Provide the [X, Y] coordinate of the cell's center where the given text is located.  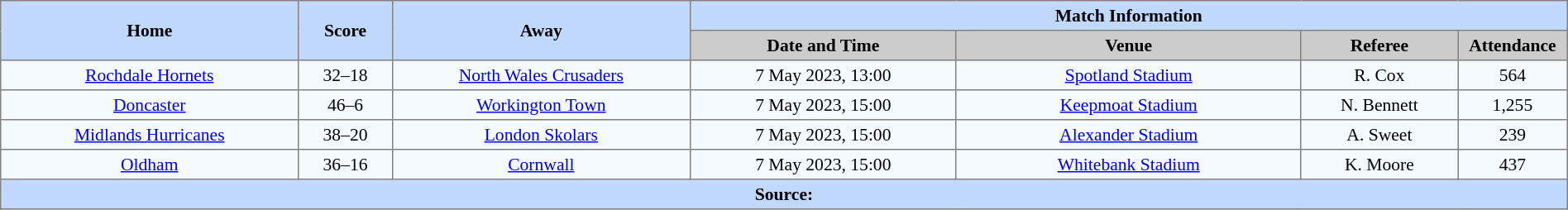
Source: [784, 194]
437 [1513, 165]
R. Cox [1379, 75]
Attendance [1513, 45]
North Wales Crusaders [541, 75]
38–20 [346, 135]
Score [346, 31]
Doncaster [150, 105]
Cornwall [541, 165]
Workington Town [541, 105]
Midlands Hurricanes [150, 135]
Whitebank Stadium [1128, 165]
A. Sweet [1379, 135]
Rochdale Hornets [150, 75]
N. Bennett [1379, 105]
Alexander Stadium [1128, 135]
36–16 [346, 165]
Referee [1379, 45]
K. Moore [1379, 165]
Match Information [1128, 16]
564 [1513, 75]
Date and Time [823, 45]
7 May 2023, 13:00 [823, 75]
Spotland Stadium [1128, 75]
Home [150, 31]
Oldham [150, 165]
Away [541, 31]
1,255 [1513, 105]
London Skolars [541, 135]
Venue [1128, 45]
46–6 [346, 105]
239 [1513, 135]
32–18 [346, 75]
Keepmoat Stadium [1128, 105]
